Output the [X, Y] coordinate of the center of the cell containing the given text.  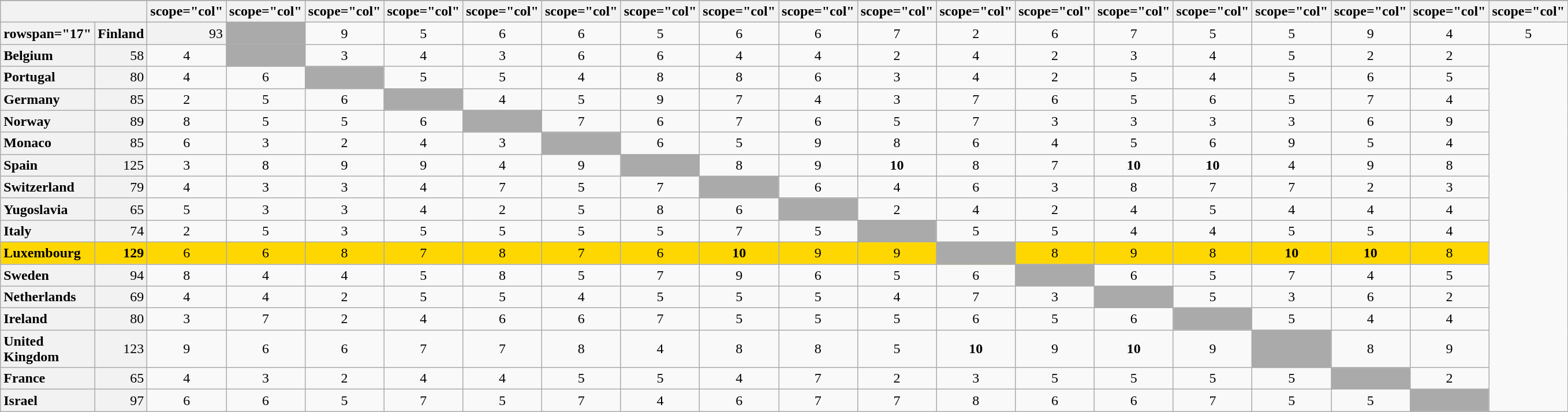
Monaco [47, 143]
79 [121, 187]
Ireland [47, 319]
129 [121, 253]
Portugal [47, 77]
Germany [47, 99]
58 [121, 55]
74 [121, 231]
Spain [47, 165]
Sweden [47, 275]
rowspan="17" [47, 33]
89 [121, 121]
69 [121, 297]
97 [121, 400]
Norway [47, 121]
Italy [47, 231]
125 [121, 165]
Israel [47, 400]
Yugoslavia [47, 209]
Switzerland [47, 187]
Luxembourg [47, 253]
123 [121, 349]
93 [187, 33]
Belgium [47, 55]
94 [121, 275]
Finland [121, 33]
Netherlands [47, 297]
France [47, 379]
United Kingdom [47, 349]
